Output the [x, y] coordinate of the center of the cell containing the given text.  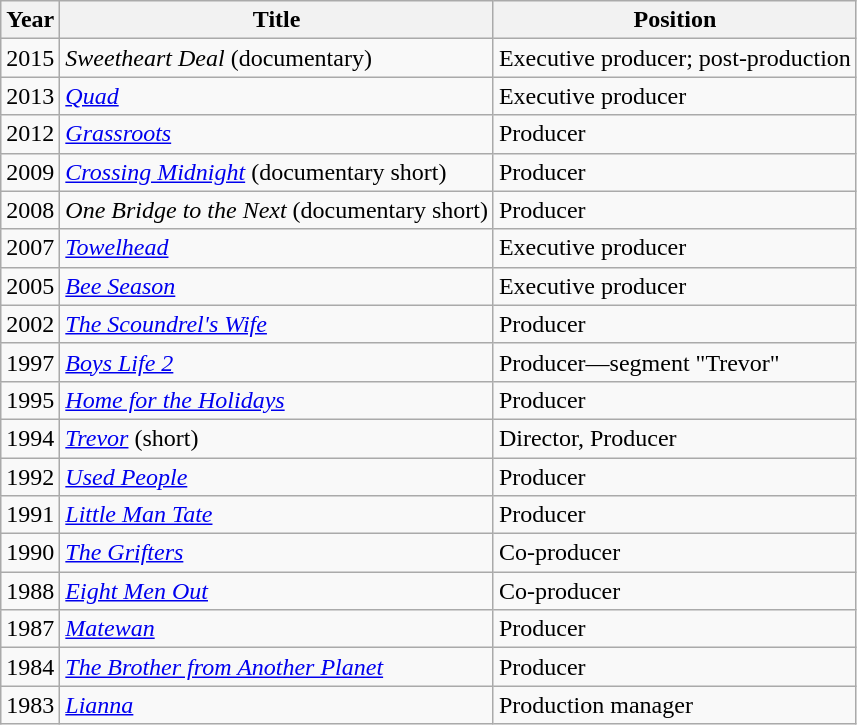
Trevor (short) [277, 438]
Matewan [277, 629]
Executive producer; post-production [674, 58]
Lianna [277, 705]
1988 [30, 591]
1991 [30, 515]
Bee Season [277, 286]
Towelhead [277, 248]
The Scoundrel's Wife [277, 324]
1994 [30, 438]
One Bridge to the Next (documentary short) [277, 210]
2005 [30, 286]
2009 [30, 172]
Used People [277, 477]
1984 [30, 667]
The Brother from Another Planet [277, 667]
2007 [30, 248]
Title [277, 20]
Home for the Holidays [277, 400]
Producer—segment "Trevor" [674, 362]
Position [674, 20]
Little Man Tate [277, 515]
Sweetheart Deal (documentary) [277, 58]
2002 [30, 324]
1997 [30, 362]
Crossing Midnight (documentary short) [277, 172]
1995 [30, 400]
1987 [30, 629]
2013 [30, 96]
Eight Men Out [277, 591]
2008 [30, 210]
Grassroots [277, 134]
Quad [277, 96]
Director, Producer [674, 438]
1983 [30, 705]
1992 [30, 477]
Year [30, 20]
Boys Life 2 [277, 362]
1990 [30, 553]
2012 [30, 134]
The Grifters [277, 553]
2015 [30, 58]
Production manager [674, 705]
